Detect which cell encompasses the target text, then output its [x, y] center coordinate. 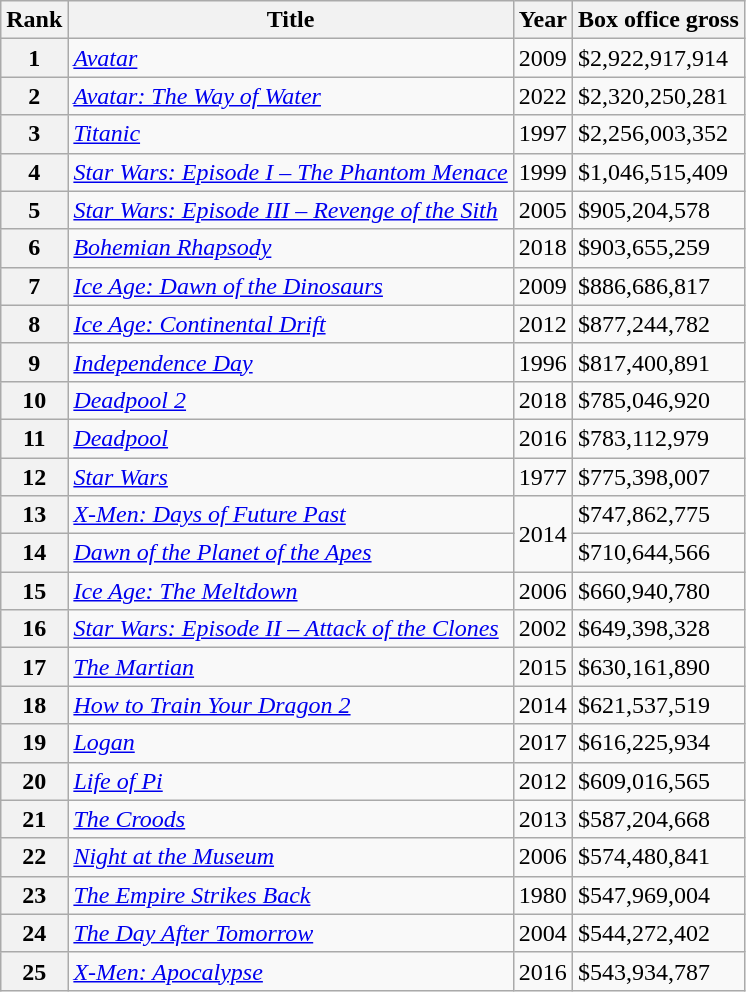
$905,204,578 [658, 210]
18 [34, 705]
How to Train Your Dragon 2 [290, 705]
5 [34, 210]
Ice Age: Dawn of the Dinosaurs [290, 286]
12 [34, 477]
Titanic [290, 134]
$817,400,891 [658, 362]
Ice Age: The Meltdown [290, 591]
16 [34, 629]
X-Men: Days of Future Past [290, 515]
Life of Pi [290, 781]
1996 [542, 362]
2013 [542, 819]
Independence Day [290, 362]
15 [34, 591]
$2,922,917,914 [658, 58]
20 [34, 781]
2017 [542, 743]
19 [34, 743]
$775,398,007 [658, 477]
22 [34, 857]
Star Wars: Episode III – Revenge of the Sith [290, 210]
$886,686,817 [658, 286]
2022 [542, 96]
4 [34, 172]
The Empire Strikes Back [290, 895]
1980 [542, 895]
24 [34, 933]
Star Wars: Episode II – Attack of the Clones [290, 629]
$877,244,782 [658, 324]
$621,537,519 [658, 705]
$783,112,979 [658, 438]
14 [34, 553]
Deadpool 2 [290, 400]
$574,480,841 [658, 857]
$2,320,250,281 [658, 96]
Bohemian Rhapsody [290, 248]
1999 [542, 172]
$710,644,566 [658, 553]
25 [34, 971]
1997 [542, 134]
Deadpool [290, 438]
Ice Age: Continental Drift [290, 324]
$747,862,775 [658, 515]
21 [34, 819]
7 [34, 286]
$1,046,515,409 [658, 172]
9 [34, 362]
$547,969,004 [658, 895]
$630,161,890 [658, 667]
8 [34, 324]
1 [34, 58]
2004 [542, 933]
The Day After Tomorrow [290, 933]
$616,225,934 [658, 743]
$785,046,920 [658, 400]
17 [34, 667]
X-Men: Apocalypse [290, 971]
Dawn of the Planet of the Apes [290, 553]
Night at the Museum [290, 857]
$649,398,328 [658, 629]
1977 [542, 477]
$544,272,402 [658, 933]
$543,934,787 [658, 971]
$660,940,780 [658, 591]
The Croods [290, 819]
Avatar: The Way of Water [290, 96]
13 [34, 515]
2015 [542, 667]
Year [542, 20]
6 [34, 248]
Star Wars [290, 477]
$903,655,259 [658, 248]
Logan [290, 743]
2002 [542, 629]
Avatar [290, 58]
23 [34, 895]
Star Wars: Episode I – The Phantom Menace [290, 172]
3 [34, 134]
The Martian [290, 667]
Title [290, 20]
10 [34, 400]
$609,016,565 [658, 781]
2 [34, 96]
Rank [34, 20]
2005 [542, 210]
$587,204,668 [658, 819]
$2,256,003,352 [658, 134]
Box office gross [658, 20]
11 [34, 438]
